Pinpoint the cell where the given text exists, returning its [x, y] midpoint coordinate. 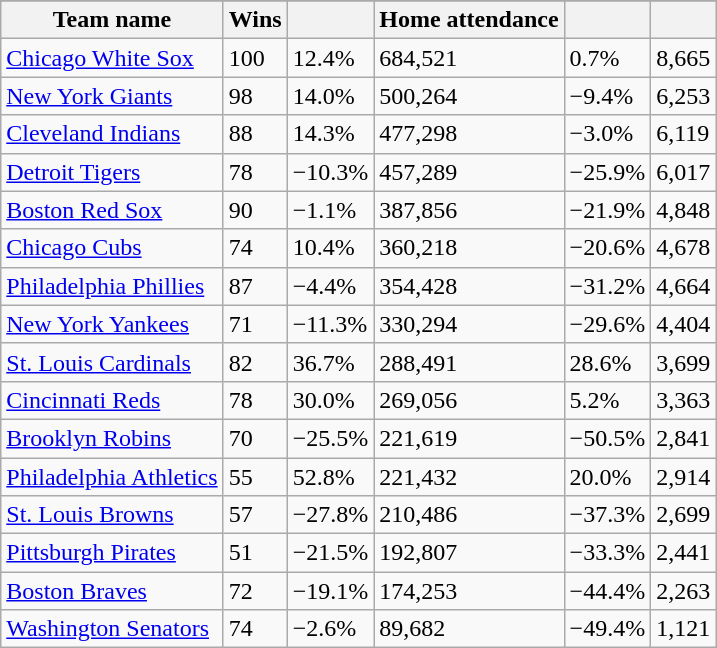
−10.3% [330, 172]
−9.4% [608, 96]
72 [255, 591]
457,289 [469, 172]
6,253 [684, 96]
8,665 [684, 58]
288,491 [469, 362]
New York Giants [112, 96]
28.6% [608, 362]
14.3% [330, 134]
−25.9% [608, 172]
684,521 [469, 58]
Pittsburgh Pirates [112, 553]
−29.6% [608, 324]
36.7% [330, 362]
4,678 [684, 248]
387,856 [469, 210]
221,619 [469, 438]
6,017 [684, 172]
Wins [255, 20]
−20.6% [608, 248]
51 [255, 553]
360,218 [469, 248]
2,699 [684, 515]
Detroit Tigers [112, 172]
−25.5% [330, 438]
Team name [112, 20]
St. Louis Cardinals [112, 362]
87 [255, 286]
Washington Senators [112, 629]
−21.9% [608, 210]
4,404 [684, 324]
52.8% [330, 477]
10.4% [330, 248]
12.4% [330, 58]
Cleveland Indians [112, 134]
70 [255, 438]
14.0% [330, 96]
1,121 [684, 629]
174,253 [469, 591]
20.0% [608, 477]
3,699 [684, 362]
55 [255, 477]
71 [255, 324]
90 [255, 210]
210,486 [469, 515]
Chicago White Sox [112, 58]
−44.4% [608, 591]
2,441 [684, 553]
354,428 [469, 286]
6,119 [684, 134]
−3.0% [608, 134]
3,363 [684, 400]
−33.3% [608, 553]
−49.4% [608, 629]
98 [255, 96]
−27.8% [330, 515]
4,848 [684, 210]
88 [255, 134]
St. Louis Browns [112, 515]
192,807 [469, 553]
500,264 [469, 96]
−2.6% [330, 629]
2,914 [684, 477]
New York Yankees [112, 324]
−21.5% [330, 553]
Brooklyn Robins [112, 438]
Philadelphia Phillies [112, 286]
Cincinnati Reds [112, 400]
330,294 [469, 324]
Boston Red Sox [112, 210]
269,056 [469, 400]
89,682 [469, 629]
Boston Braves [112, 591]
221,432 [469, 477]
−37.3% [608, 515]
100 [255, 58]
−4.4% [330, 286]
4,664 [684, 286]
−31.2% [608, 286]
2,841 [684, 438]
477,298 [469, 134]
Home attendance [469, 20]
Chicago Cubs [112, 248]
−50.5% [608, 438]
5.2% [608, 400]
0.7% [608, 58]
2,263 [684, 591]
82 [255, 362]
−19.1% [330, 591]
−11.3% [330, 324]
30.0% [330, 400]
57 [255, 515]
Philadelphia Athletics [112, 477]
−1.1% [330, 210]
